Provide the (X, Y) coordinate of the cell's center where the given text is located.  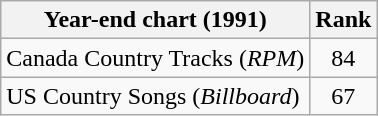
84 (344, 58)
67 (344, 96)
Canada Country Tracks (RPM) (156, 58)
Rank (344, 20)
Year-end chart (1991) (156, 20)
US Country Songs (Billboard) (156, 96)
